Search for the cell housing the specified text and yield its (x, y) center coordinate. 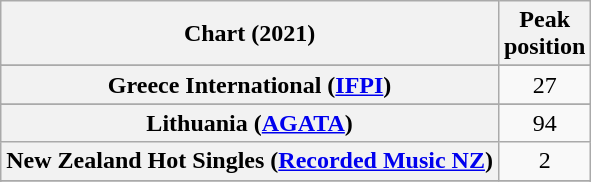
Chart (2021) (250, 34)
Greece International (IFPI) (250, 85)
94 (544, 123)
2 (544, 161)
Lithuania (AGATA) (250, 123)
New Zealand Hot Singles (Recorded Music NZ) (250, 161)
Peakposition (544, 34)
27 (544, 85)
